Search for the cell housing the specified text and yield its (X, Y) center coordinate. 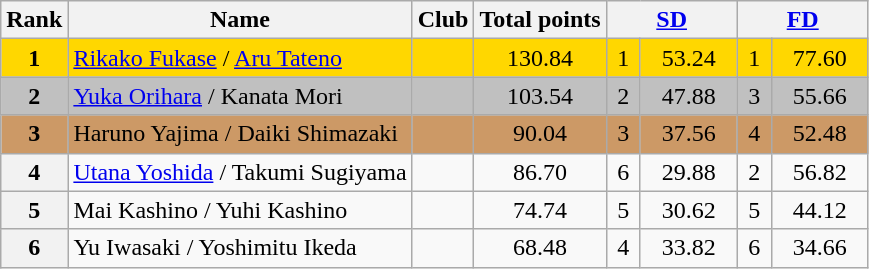
Name (240, 20)
90.04 (540, 134)
FD (802, 20)
SD (672, 20)
47.88 (688, 96)
37.56 (688, 134)
130.84 (540, 58)
68.48 (540, 248)
Yuka Orihara / Kanata Mori (240, 96)
34.66 (820, 248)
Total points (540, 20)
44.12 (820, 210)
Rank (34, 20)
77.60 (820, 58)
Haruno Yajima / Daiki Shimazaki (240, 134)
74.74 (540, 210)
86.70 (540, 172)
56.82 (820, 172)
29.88 (688, 172)
Mai Kashino / Yuhi Kashino (240, 210)
Yu Iwasaki / Yoshimitu Ikeda (240, 248)
55.66 (820, 96)
30.62 (688, 210)
53.24 (688, 58)
Rikako Fukase / Aru Tateno (240, 58)
Utana Yoshida / Takumi Sugiyama (240, 172)
103.54 (540, 96)
33.82 (688, 248)
52.48 (820, 134)
Club (443, 20)
